Output the (X, Y) coordinate of the center of the cell containing the given text.  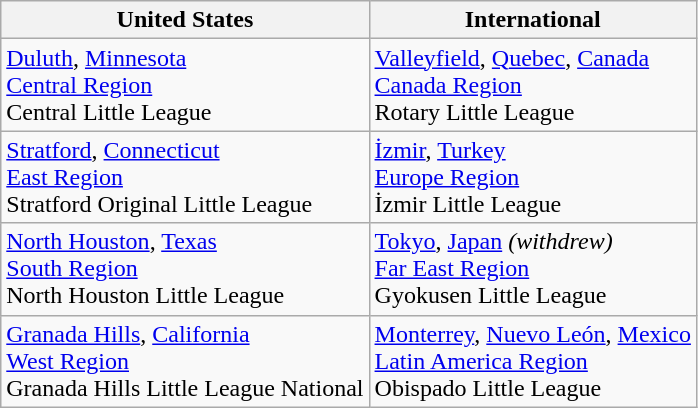
İzmir, TurkeyEurope Regionİzmir Little League (532, 177)
Granada Hills, CaliforniaWest RegionGranada Hills Little League National (185, 361)
Monterrey, Nuevo León, MexicoLatin America RegionObispado Little League (532, 361)
United States (185, 20)
Duluth, MinnesotaCentral RegionCentral Little League (185, 85)
Stratford, ConnecticutEast RegionStratford Original Little League (185, 177)
Tokyo, Japan (withdrew)Far East RegionGyokusen Little League (532, 269)
Valleyfield, Quebec, CanadaCanada RegionRotary Little League (532, 85)
North Houston, TexasSouth RegionNorth Houston Little League (185, 269)
International (532, 20)
